Capture the cell that displays the provided text and extract its [X, Y] central coordinate. 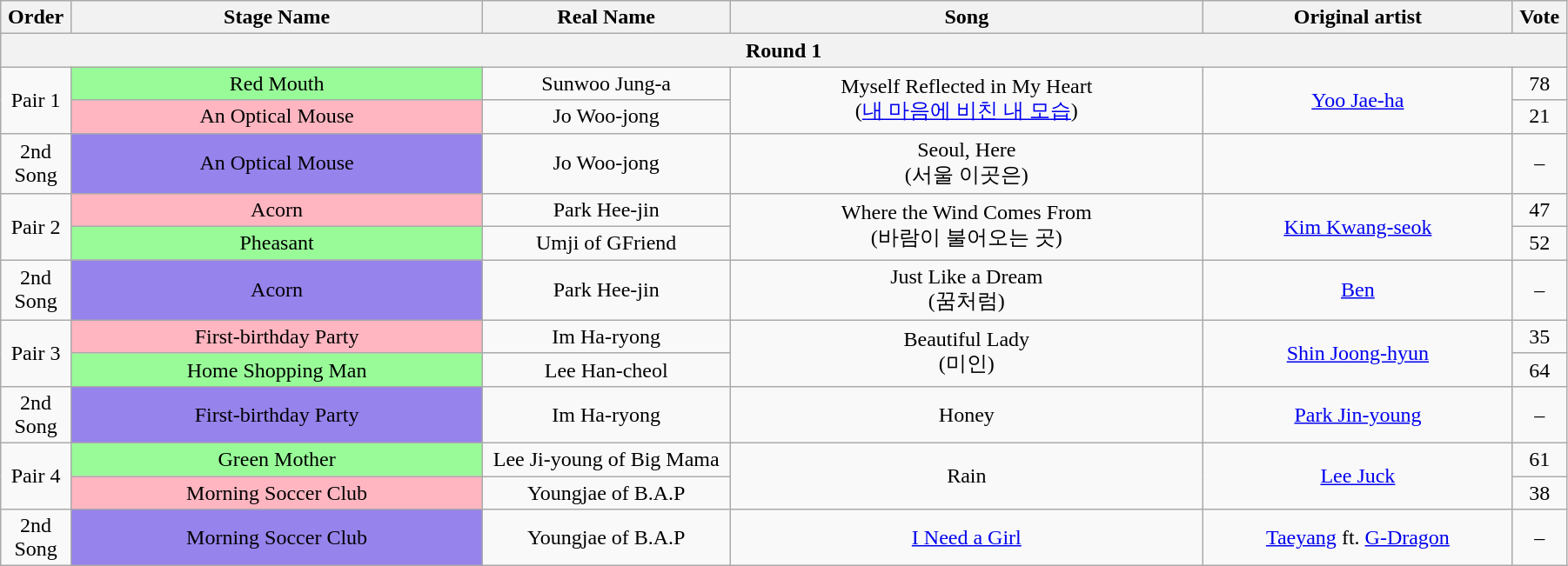
Stage Name [277, 17]
Shin Joong-hyun [1357, 353]
Umji of GFriend [606, 243]
21 [1540, 117]
Yoo Jae-ha [1357, 100]
Green Mother [277, 459]
Pair 2 [37, 227]
Sunwoo Jung-a [606, 83]
Pheasant [277, 243]
Lee Han-cheol [606, 370]
Round 1 [784, 50]
Honey [967, 414]
Home Shopping Man [277, 370]
Just Like a Dream(꿈처럼) [967, 290]
Pair 1 [37, 100]
Rain [967, 476]
52 [1540, 243]
78 [1540, 83]
Park Jin-young [1357, 414]
Ben [1357, 290]
Order [37, 17]
Song [967, 17]
Original artist [1357, 17]
Taeyang ft. G-Dragon [1357, 537]
Kim Kwang-seok [1357, 227]
47 [1540, 210]
Myself Reflected in My Heart(내 마음에 비친 내 모습) [967, 100]
Vote [1540, 17]
Lee Ji-young of Big Mama [606, 459]
Lee Juck [1357, 476]
I Need a Girl [967, 537]
Pair 3 [37, 353]
Seoul, Here(서울 이곳은) [967, 163]
Real Name [606, 17]
61 [1540, 459]
35 [1540, 336]
64 [1540, 370]
Red Mouth [277, 83]
Where the Wind Comes From(바람이 불어오는 곳) [967, 227]
Pair 4 [37, 476]
Beautiful Lady(미인) [967, 353]
38 [1540, 493]
